Detect which cell encompasses the target text, then output its (x, y) center coordinate. 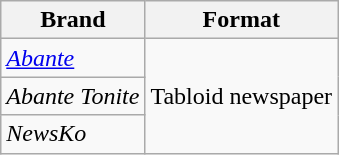
NewsKo (73, 134)
Format (242, 20)
Brand (73, 20)
Abante Tonite (73, 96)
Tabloid newspaper (242, 96)
Abante (73, 58)
